Find where the given text appears and provide that cell's center as [x, y] coordinate. 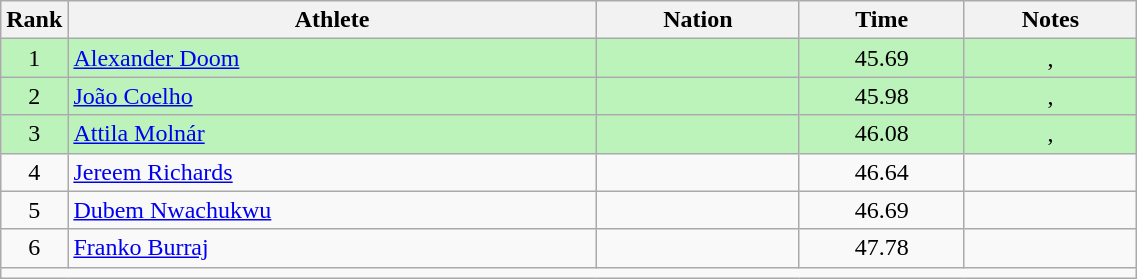
Time [881, 20]
Alexander Doom [332, 58]
Notes [1050, 20]
1 [34, 58]
Nation [698, 20]
5 [34, 210]
4 [34, 172]
Attila Molnár [332, 134]
45.98 [881, 96]
Dubem Nwachukwu [332, 210]
46.69 [881, 210]
Rank [34, 20]
Franko Burraj [332, 248]
2 [34, 96]
3 [34, 134]
47.78 [881, 248]
Athlete [332, 20]
Jereem Richards [332, 172]
João Coelho [332, 96]
45.69 [881, 58]
46.08 [881, 134]
46.64 [881, 172]
6 [34, 248]
